Return the [x, y] coordinate for the center point of the cell that contains the specified text.  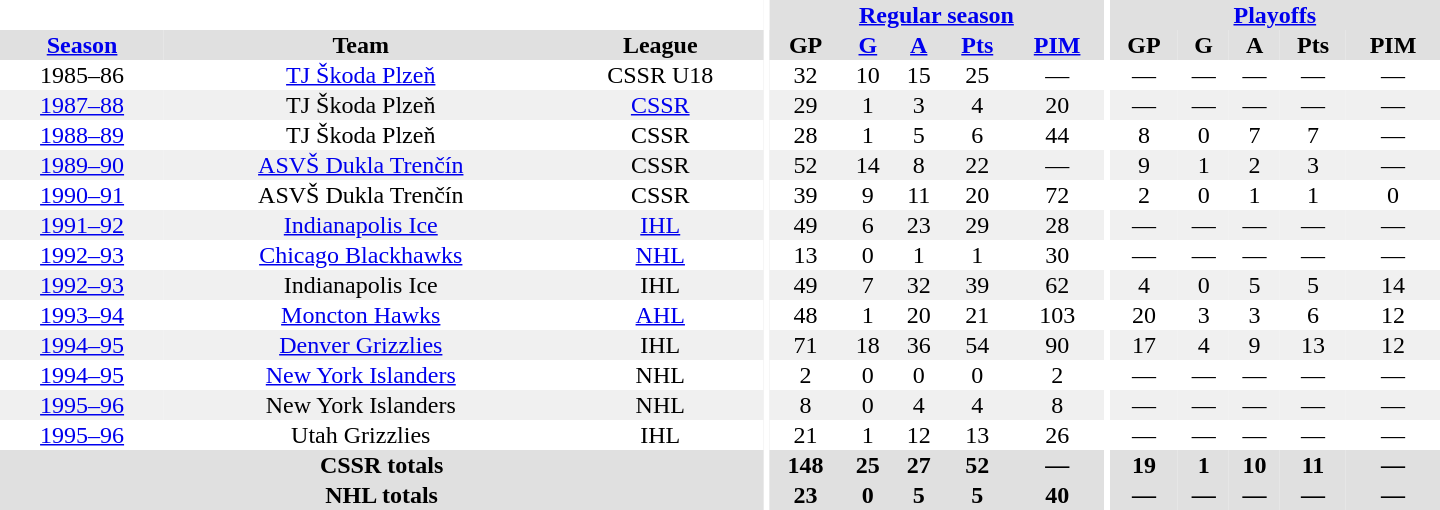
30 [1057, 255]
1988–89 [82, 135]
CSSR totals [382, 465]
League [660, 45]
1989–90 [82, 165]
1990–91 [82, 195]
44 [1057, 135]
103 [1057, 315]
71 [806, 345]
148 [806, 465]
1987–88 [82, 105]
1985–86 [82, 75]
54 [977, 345]
1991–92 [82, 225]
Team [360, 45]
62 [1057, 285]
15 [918, 75]
Denver Grizzlies [360, 345]
Regular season [936, 15]
90 [1057, 345]
Utah Grizzlies [360, 435]
36 [918, 345]
AHL [660, 315]
Playoffs [1275, 15]
1993–94 [82, 315]
48 [806, 315]
17 [1144, 345]
Season [82, 45]
Chicago Blackhawks [360, 255]
19 [1144, 465]
72 [1057, 195]
Moncton Hawks [360, 315]
27 [918, 465]
18 [868, 345]
26 [1057, 435]
40 [1057, 495]
NHL totals [382, 495]
CSSR U18 [660, 75]
22 [977, 165]
